From the cell containing the given text, extract its center point as [X, Y] coordinate. 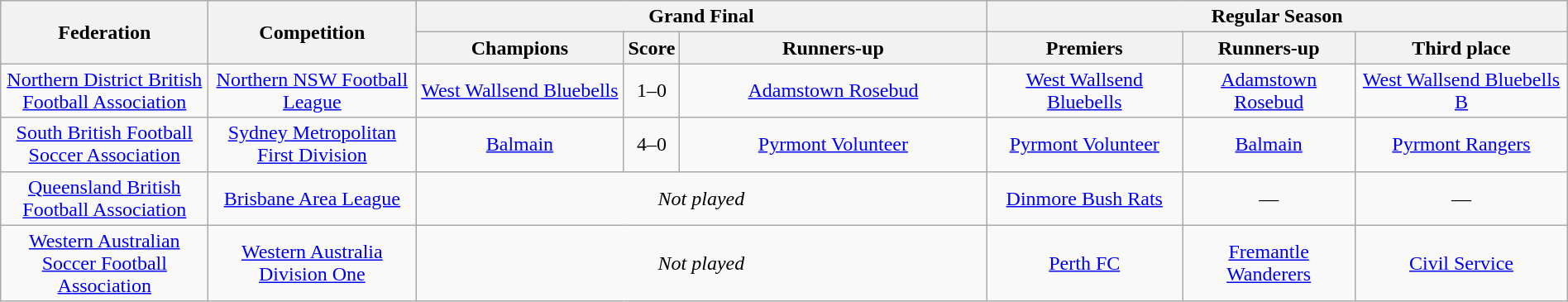
Grand Final [701, 17]
Northern District British Football Association [104, 91]
West Wallsend Bluebells B [1462, 91]
Federation [104, 32]
Brisbane Area League [313, 199]
Sydney Metropolitan First Division [313, 144]
Civil Service [1462, 263]
Western Australian Soccer Football Association [104, 263]
Regular Season [1277, 17]
Western Australia Division One [313, 263]
Dinmore Bush Rats [1085, 199]
Pyrmont Rangers [1462, 144]
Third place [1462, 48]
Premiers [1085, 48]
Northern NSW Football League [313, 91]
Fremantle Wanderers [1269, 263]
South British Football Soccer Association [104, 144]
Champions [519, 48]
4–0 [652, 144]
1–0 [652, 91]
Competition [313, 32]
Score [652, 48]
Perth FC [1085, 263]
Queensland British Football Association [104, 199]
